From the cell containing the given text, extract its center point as [X, Y] coordinate. 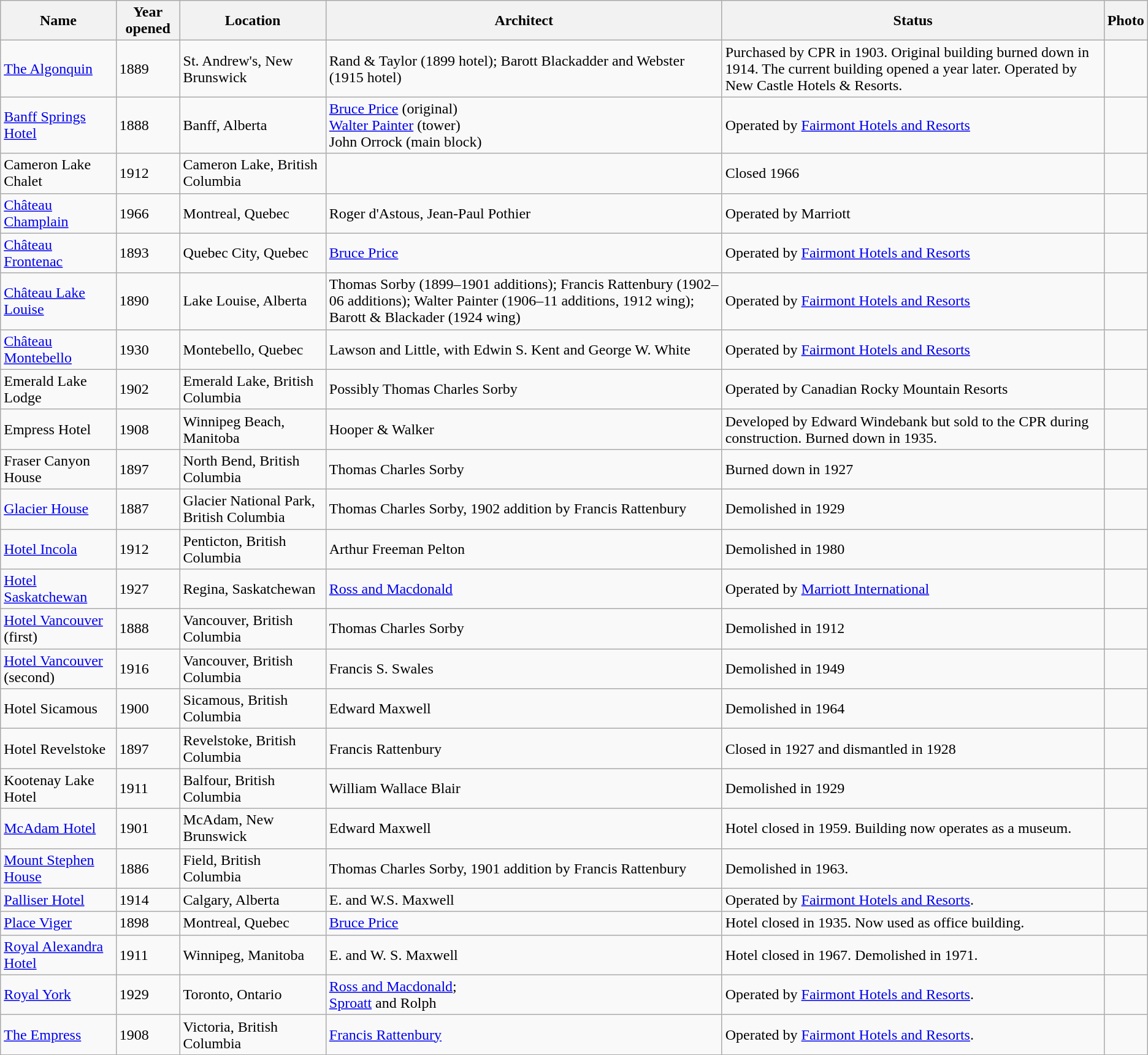
Toronto, Ontario [253, 995]
Banff Springs Hotel [58, 125]
Royal York [58, 995]
Cameron Lake Chalet [58, 173]
1916 [148, 669]
Château Champlain [58, 213]
Operated by Marriott [913, 213]
Thomas Charles Sorby, 1901 addition by Francis Rattenbury [524, 869]
Name [58, 21]
Closed in 1927 and dismantled in 1928 [913, 748]
1889 [148, 69]
Developed by Edward Windebank but sold to the CPR during construction. Burned down in 1935. [913, 429]
Hooper & Walker [524, 429]
Hotel Revelstoke [58, 748]
1887 [148, 509]
Château Montebello [58, 350]
Francis S. Swales [524, 669]
Hotel Sicamous [58, 709]
Hotel Incola [58, 548]
Location [253, 21]
Status [913, 21]
Photo [1126, 21]
Château Frontenac [58, 253]
Operated by Marriott International [913, 589]
1929 [148, 995]
Purchased by CPR in 1903. Original building burned down in 1914. The current building opened a year later. Operated by New Castle Hotels & Resorts. [913, 69]
Year opened [148, 21]
Quebec City, Quebec [253, 253]
Balfour, British Columbia [253, 789]
Penticton, British Columbia [253, 548]
Château Lake Louise [58, 301]
Mount Stephen House [58, 869]
Demolished in 1949 [913, 669]
1914 [148, 900]
Hotel Vancouver (first) [58, 629]
Empress Hotel [58, 429]
Calgary, Alberta [253, 900]
North Bend, British Columbia [253, 469]
Emerald Lake Lodge [58, 389]
Roger d'Astous, Jean-Paul Pothier [524, 213]
1927 [148, 589]
Hotel closed in 1935. Now used as office building. [913, 923]
Fraser Canyon House [58, 469]
Bruce Price (original)Walter Painter (tower)John Orrock (main block) [524, 125]
1898 [148, 923]
1966 [148, 213]
Thomas Charles Sorby, 1902 addition by Francis Rattenbury [524, 509]
Winnipeg Beach, Manitoba [253, 429]
Hotel Saskatchewan [58, 589]
Ross and Macdonald;Sproatt and Rolph [524, 995]
The Algonquin [58, 69]
Burned down in 1927 [913, 469]
Hotel closed in 1967. Demolished in 1971. [913, 954]
Field, British Columbia [253, 869]
Royal Alexandra Hotel [58, 954]
1886 [148, 869]
1900 [148, 709]
Cameron Lake, British Columbia [253, 173]
Emerald Lake, British Columbia [253, 389]
1901 [148, 828]
Revelstoke, British Columbia [253, 748]
Banff, Alberta [253, 125]
1930 [148, 350]
Operated by Canadian Rocky Mountain Resorts [913, 389]
Glacier National Park, British Columbia [253, 509]
Hotel closed in 1959. Building now operates as a museum. [913, 828]
Demolished in 1980 [913, 548]
Architect [524, 21]
Glacier House [58, 509]
The Empress [58, 1034]
Closed 1966 [913, 173]
Winnipeg, Manitoba [253, 954]
E. and W. S. Maxwell [524, 954]
Regina, Saskatchewan [253, 589]
1893 [148, 253]
Lake Louise, Alberta [253, 301]
Lawson and Little, with Edwin S. Kent and George W. White [524, 350]
Hotel Vancouver (second) [58, 669]
Demolished in 1964 [913, 709]
Place Viger [58, 923]
Rand & Taylor (1899 hotel); Barott Blackadder and Webster (1915 hotel) [524, 69]
Palliser Hotel [58, 900]
E. and W.S. Maxwell [524, 900]
Ross and Macdonald [524, 589]
McAdam Hotel [58, 828]
Sicamous, British Columbia [253, 709]
1890 [148, 301]
Demolished in 1963. [913, 869]
Demolished in 1912 [913, 629]
St. Andrew's, New Brunswick [253, 69]
Arthur Freeman Pelton [524, 548]
1902 [148, 389]
William Wallace Blair [524, 789]
Montebello, Quebec [253, 350]
Kootenay Lake Hotel [58, 789]
Possibly Thomas Charles Sorby [524, 389]
McAdam, New Brunswick [253, 828]
Victoria, British Columbia [253, 1034]
